Locate the cell with the specified text and output its (X, Y) center coordinate. 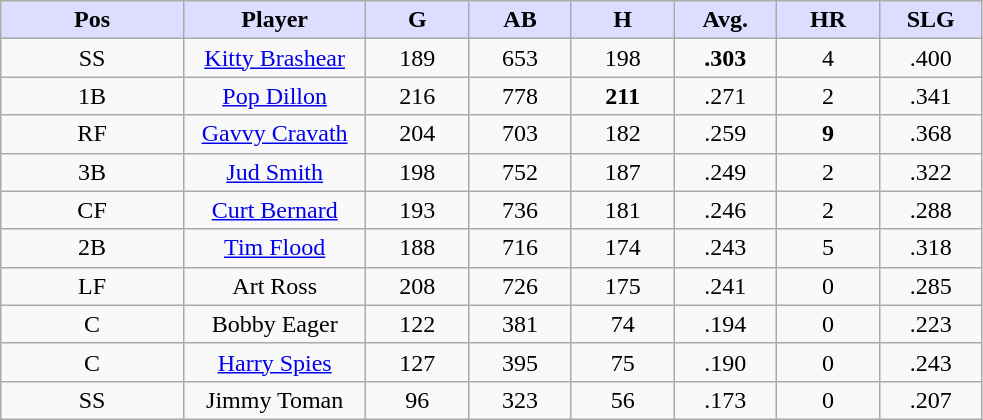
211 (622, 96)
Pop Dillon (274, 96)
AB (520, 20)
.318 (930, 248)
75 (622, 362)
204 (418, 134)
.249 (726, 172)
SLG (930, 20)
703 (520, 134)
CF (92, 210)
3B (92, 172)
74 (622, 324)
189 (418, 58)
LF (92, 286)
752 (520, 172)
.190 (726, 362)
.194 (726, 324)
.368 (930, 134)
96 (418, 400)
726 (520, 286)
H (622, 20)
736 (520, 210)
Jud Smith (274, 172)
175 (622, 286)
182 (622, 134)
127 (418, 362)
Bobby Eager (274, 324)
122 (418, 324)
4 (828, 58)
Art Ross (274, 286)
9 (828, 134)
216 (418, 96)
.285 (930, 286)
778 (520, 96)
Harry Spies (274, 362)
.322 (930, 172)
187 (622, 172)
395 (520, 362)
381 (520, 324)
56 (622, 400)
.259 (726, 134)
Tim Flood (274, 248)
2B (92, 248)
Jimmy Toman (274, 400)
323 (520, 400)
.173 (726, 400)
181 (622, 210)
208 (418, 286)
Player (274, 20)
Avg. (726, 20)
174 (622, 248)
.241 (726, 286)
188 (418, 248)
.271 (726, 96)
G (418, 20)
Pos (92, 20)
.246 (726, 210)
5 (828, 248)
.223 (930, 324)
Gavvy Cravath (274, 134)
.400 (930, 58)
716 (520, 248)
RF (92, 134)
.341 (930, 96)
1B (92, 96)
.207 (930, 400)
.303 (726, 58)
193 (418, 210)
Kitty Brashear (274, 58)
653 (520, 58)
.288 (930, 210)
Curt Bernard (274, 210)
HR (828, 20)
